Identify which cell holds the provided text, then report its (x, y) central coordinate. 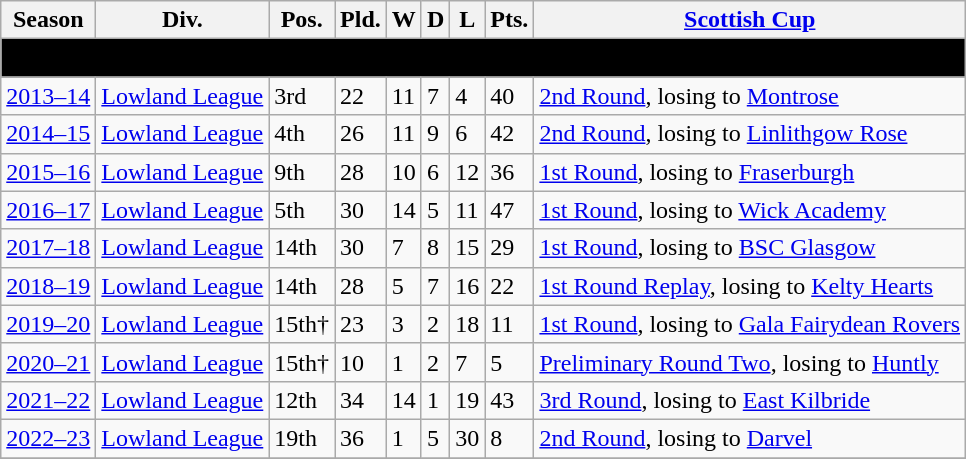
34 (361, 400)
Pld. (361, 20)
2015–16 (48, 172)
D (435, 20)
2020–21 (48, 362)
23 (361, 324)
12th (302, 400)
2013–14 (48, 96)
1st Round Replay, losing to Kelty Hearts (750, 286)
2021–22 (48, 400)
W (404, 20)
2018–19 (48, 286)
2nd Round, losing to Darvel (750, 438)
2022–23 (48, 438)
43 (510, 400)
Season (48, 20)
Dalbeattie Star (484, 58)
47 (510, 210)
1st Round, losing to Fraserburgh (750, 172)
Preliminary Round Two, losing to Huntly (750, 362)
29 (510, 248)
Div. (182, 20)
9th (302, 172)
2nd Round, losing to Montrose (750, 96)
12 (468, 172)
26 (361, 134)
2nd Round, losing to Linlithgow Rose (750, 134)
L (468, 20)
2017–18 (48, 248)
2016–17 (48, 210)
Pts. (510, 20)
1st Round, losing to Gala Fairydean Rovers (750, 324)
2014–15 (48, 134)
4 (468, 96)
3 (404, 324)
2019–20 (48, 324)
1st Round, losing to Wick Academy (750, 210)
19 (468, 400)
19th (302, 438)
18 (468, 324)
4th (302, 134)
Scottish Cup (750, 20)
42 (510, 134)
15 (468, 248)
16 (468, 286)
9 (435, 134)
3rd Round, losing to East Kilbride (750, 400)
3rd (302, 96)
1st Round, losing to BSC Glasgow (750, 248)
Pos. (302, 20)
40 (510, 96)
5th (302, 210)
